Identify which cell holds the provided text, then report its [X, Y] central coordinate. 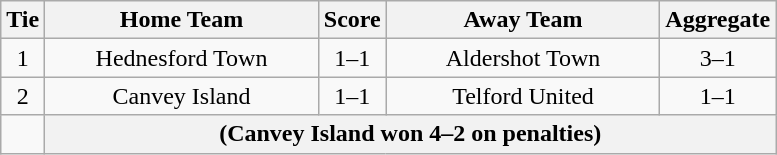
Hednesford Town [182, 58]
Tie [23, 20]
Aldershot Town [523, 58]
Aggregate [718, 20]
Telford United [523, 96]
1 [23, 58]
(Canvey Island won 4–2 on penalties) [410, 134]
Away Team [523, 20]
Home Team [182, 20]
Canvey Island [182, 96]
3–1 [718, 58]
2 [23, 96]
Score [352, 20]
